Provide the [X, Y] coordinate of the cell's center where the given text is located.  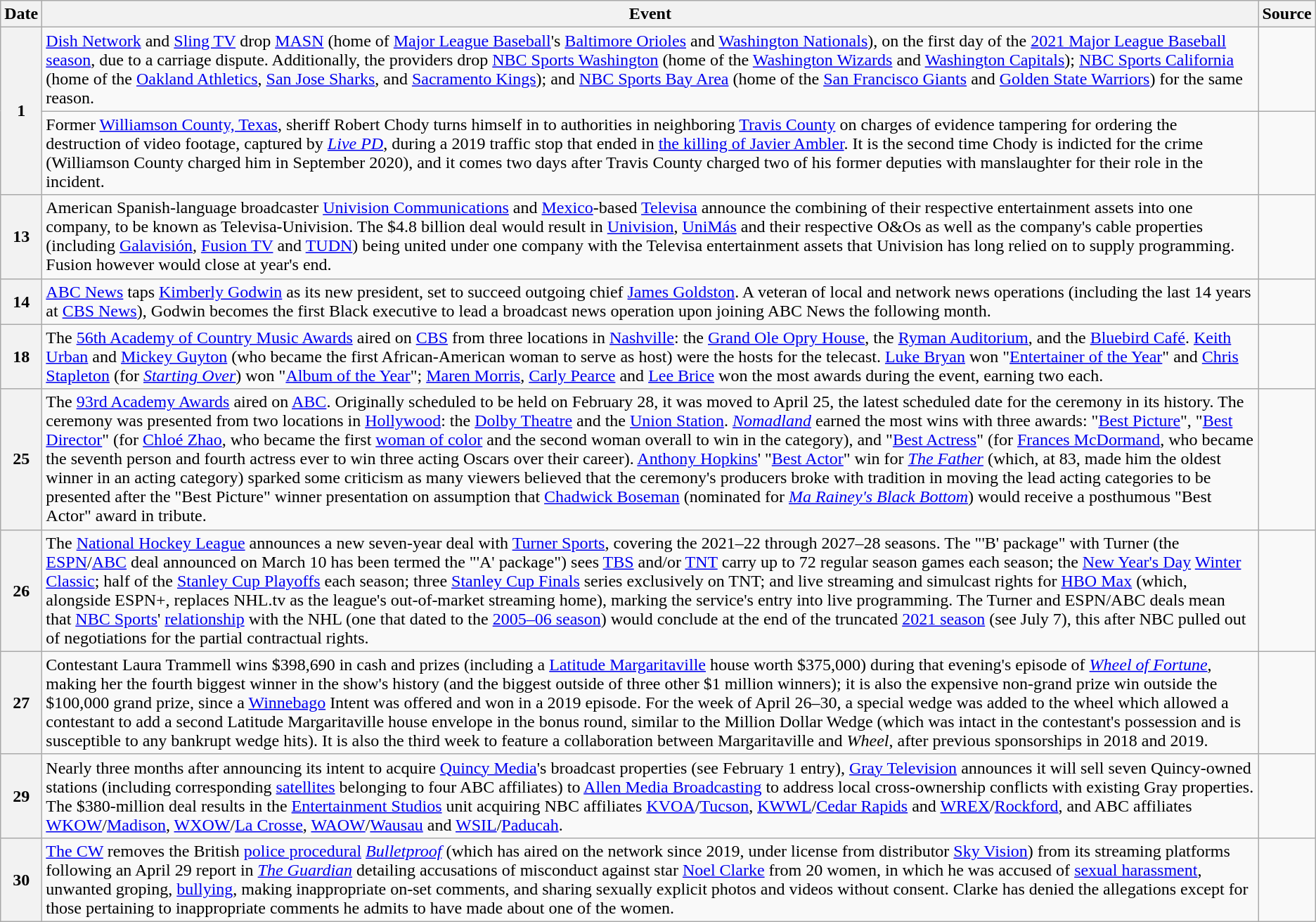
30 [21, 879]
27 [21, 703]
29 [21, 796]
13 [21, 236]
18 [21, 357]
26 [21, 591]
25 [21, 459]
Source [1286, 14]
14 [21, 301]
Event [650, 14]
1 [21, 111]
Date [21, 14]
